Search for the cell housing the specified text and yield its [x, y] center coordinate. 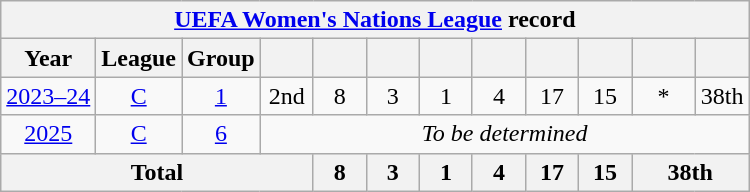
League [139, 58]
2025 [48, 134]
Group [222, 58]
Year [48, 58]
2023–24 [48, 96]
2nd [286, 96]
UEFA Women's Nations League record [375, 20]
Total [158, 172]
6 [222, 134]
* [664, 96]
To be determined [504, 134]
